Search for the cell housing the specified text and yield its (x, y) center coordinate. 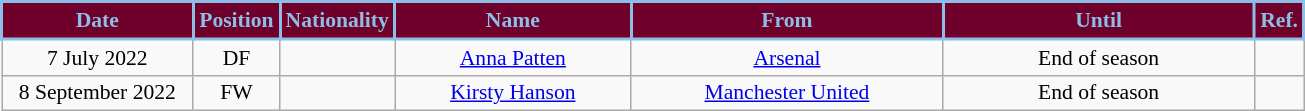
Manchester United (787, 93)
Kirsty Hanson (514, 93)
Until (1099, 20)
Ref. (1278, 20)
Name (514, 20)
Nationality (338, 20)
DF (236, 57)
Date (98, 20)
FW (236, 93)
7 July 2022 (98, 57)
8 September 2022 (98, 93)
Position (236, 20)
Anna Patten (514, 57)
From (787, 20)
Arsenal (787, 57)
